From the cell containing the given text, extract its center point as (x, y) coordinate. 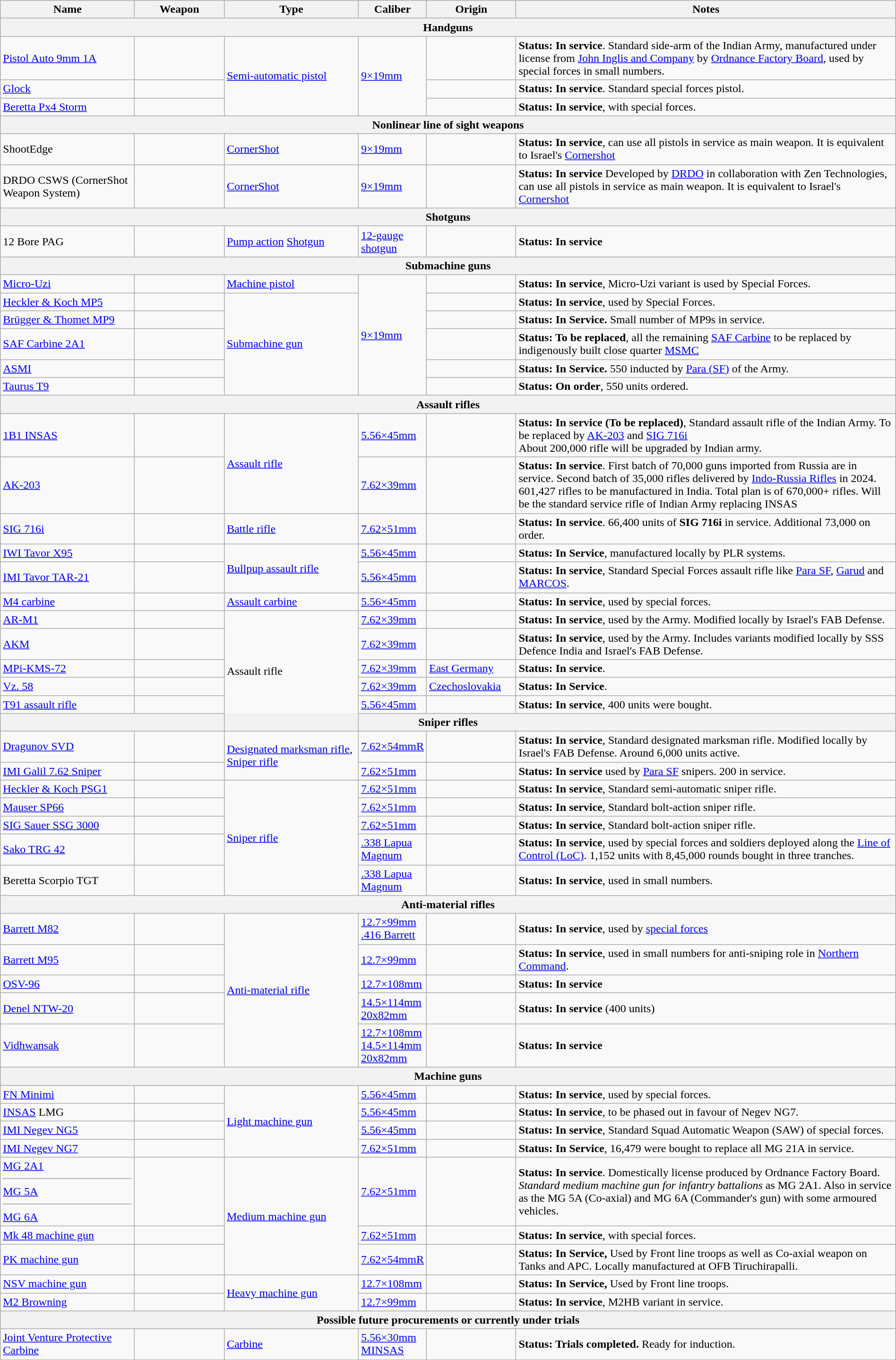
12-gauge shotgun (393, 241)
SAF Carbine 2A1 (68, 344)
PK machine gun (68, 1260)
12.7×99mm.416 Barrett (393, 929)
ShootEdge (68, 149)
Sniper rifle (291, 838)
Status: In Service. 550 inducted by Para (SF) of the Army. (706, 369)
Status: Trials completed. Ready for induction. (706, 1344)
M2 Browning (68, 1302)
Battle rifle (291, 528)
12.7×108mm 14.5×114mm20x82mm (393, 1045)
Dragunov SVD (68, 747)
OSV-96 (68, 984)
Type (291, 9)
NSV machine gun (68, 1284)
5.56×30mm MINSAS (393, 1344)
Nonlinear line of sight weapons (448, 125)
Heavy machine gun (291, 1293)
Vidhwansak (68, 1045)
Anti-material rifle (291, 990)
Assault rifles (448, 405)
Status: In service, used in small numbers. (706, 880)
Mauser SP66 (68, 807)
Heckler & Koch PSG1 (68, 789)
Status: In service, Standard designated marksman rifle. Modified locally by Israel's FAB Defense. Around 6,000 units active. (706, 747)
SIG 716i (68, 528)
MG 2A1MG 5AMG 6A (68, 1192)
Assault carbine (291, 602)
Notes (706, 9)
East Germany (471, 668)
Glock (68, 89)
Micro-Uzi (68, 284)
Barrett M95 (68, 959)
AK-203 (68, 485)
Status: On order, 550 units ordered. (706, 387)
Joint Venture Protective Carbine (68, 1344)
Status: In service, Standard semi-automatic sniper rifle. (706, 789)
T91 assault rifle (68, 705)
IMI Negev NG5 (68, 1130)
Status: To be replaced, all the remaining SAF Carbine to be replaced by indigenously built close quarter MSMC (706, 344)
Status: In Service, manufactured locally by PLR systems. (706, 553)
Status: In service. 66,400 units of SIG 716i in service. Additional 73,000 on order. (706, 528)
Status: In service, Standard Special Forces assault rifle like Para SF, Garud and MARCOS. (706, 577)
Status: In service, used by the Army. Modified locally by Israel's FAB Defense. (706, 620)
Brügger & Thomet MP9 (68, 320)
IMI Galil 7.62 Sniper (68, 771)
Status: In service. (706, 668)
IMI Negev NG7 (68, 1148)
Status: In service, M2HB variant in service. (706, 1302)
Handguns (448, 27)
Status: In Service. (706, 686)
Status: In service, can use all pistols in service as main weapon. It is equivalent to Israel's Cornershot (706, 149)
AR-M1 (68, 620)
Status: In Service, Used by Front line troops as well as Co-axial weapon on Tanks and APC. Locally manufactured at OFB Tiruchirapalli. (706, 1260)
Heckler & Koch MP5 (68, 302)
Status: In service, used by special forces (706, 929)
ASMI (68, 369)
DRDO CSWS (CornerShot Weapon System) (68, 186)
Barrett M82 (68, 929)
Status: In service, used by the Army. Includes variants modified locally by SSS Defence India and Israel's FAB Defense. (706, 644)
Status: In service, to be phased out in favour of Negev NG7. (706, 1112)
Pump action Shotgun (291, 241)
Status: In service (400 units) (706, 1008)
Pistol Auto 9mm 1A (68, 58)
Status: In Service. Small number of MP9s in service. (706, 320)
Shotguns (448, 217)
Taurus T9 (68, 387)
Sako TRG 42 (68, 850)
Vz. 58 (68, 686)
Beretta Px4 Storm (68, 107)
Status: In Service, Used by Front line troops. (706, 1284)
Light machine gun (291, 1121)
Status: In service used by Para SF snipers. 200 in service. (706, 771)
Bullpup assault rifle (291, 568)
FN Minimi (68, 1094)
Name (68, 9)
Submachine gun (291, 344)
Status: In service, Standard Squad Automatic Weapon (SAW) of special forces. (706, 1130)
Submachine guns (448, 266)
IWI Tavor X95 (68, 553)
12 Bore PAG (68, 241)
Machine pistol (291, 284)
IMI Tavor TAR-21 (68, 577)
Caliber (393, 9)
SIG Sauer SSG 3000 (68, 825)
1B1 INSAS (68, 435)
Status: In service, used in small numbers for anti-sniping role in Northern Command. (706, 959)
Denel NTW-20 (68, 1008)
Possible future procurements or currently under trials (448, 1320)
Status: In service, used by Special Forces. (706, 302)
M4 carbine (68, 602)
Sniper rifles (448, 723)
Machine guns (448, 1076)
Status: In service. Standard special forces pistol. (706, 89)
Czechoslovakia (471, 686)
Medium machine gun (291, 1216)
Weapon (180, 9)
Status: In service, Micro-Uzi variant is used by Special Forces. (706, 284)
Carbine (291, 1344)
Status: In service, 400 units were bought. (706, 705)
Semi-automatic pistol (291, 76)
Status: In Service, 16,479 were bought to replace all MG 21A in service. (706, 1148)
Anti-material rifles (448, 904)
Mk 48 machine gun (68, 1235)
14.5×114mm20x82mm (393, 1008)
Beretta Scorpio TGT (68, 880)
Designated marksman rifle,Sniper rifle (291, 756)
Origin (471, 9)
MPi-KMS-72 (68, 668)
INSAS LMG (68, 1112)
AKM (68, 644)
